Determine the (x, y) coordinate at the center of the cell enclosing the given text.  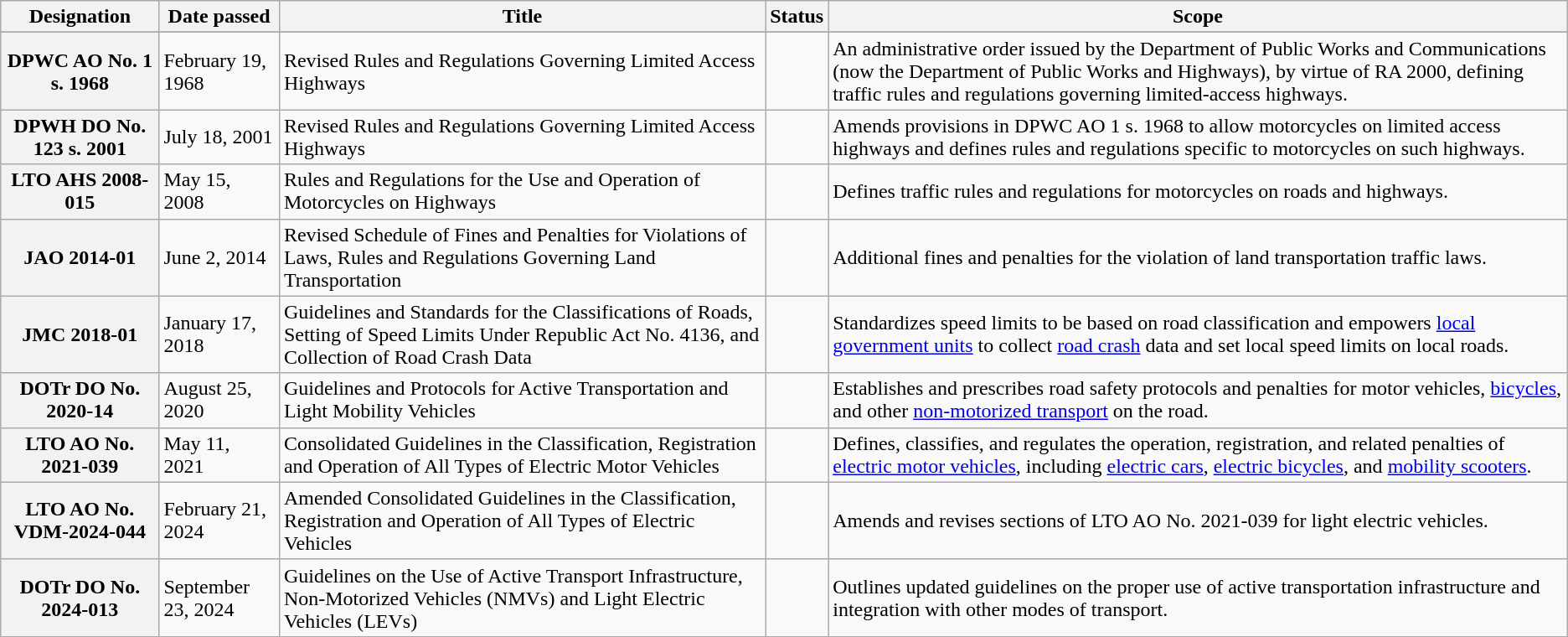
September 23, 2024 (219, 598)
Amends and revises sections of LTO AO No. 2021-039 for light electric vehicles. (1198, 520)
Defines traffic rules and regulations for motorcycles on roads and highways. (1198, 191)
Title (522, 17)
February 19, 1968 (219, 71)
DPWC AO No. 1 s. 1968 (80, 71)
JMC 2018-01 (80, 334)
June 2, 2014 (219, 257)
Rules and Regulations for the Use and Operation of Motorcycles on Highways (522, 191)
JAO 2014-01 (80, 257)
January 17, 2018 (219, 334)
Date passed (219, 17)
Outlines updated guidelines on the proper use of active transportation infrastructure and integration with other modes of transport. (1198, 598)
Consolidated Guidelines in the Classification, Registration and Operation of All Types of Electric Motor Vehicles (522, 454)
Additional fines and penalties for the violation of land transportation traffic laws. (1198, 257)
DOTr DO No. 2020-14 (80, 401)
July 18, 2001 (219, 137)
February 21, 2024 (219, 520)
Establishes and prescribes road safety protocols and penalties for motor vehicles, bicycles, and other non-motorized transport on the road. (1198, 401)
LTO AHS 2008-015 (80, 191)
LTO AO No. 2021-039 (80, 454)
Guidelines and Standards for the Classifications of Roads, Setting of Speed Limits Under Republic Act No. 4136, and Collection of Road Crash Data (522, 334)
Designation (80, 17)
Guidelines on the Use of Active Transport Infrastructure, Non-Motorized Vehicles (NMVs) and Light Electric Vehicles (LEVs) (522, 598)
Amended Consolidated Guidelines in the Classification, Registration and Operation of All Types of Electric Vehicles (522, 520)
DOTr DO No. 2024-013 (80, 598)
DPWH DO No. 123 s. 2001 (80, 137)
May 11, 2021 (219, 454)
Status (797, 17)
May 15, 2008 (219, 191)
Guidelines and Protocols for Active Transportation and Light Mobility Vehicles (522, 401)
August 25, 2020 (219, 401)
Revised Schedule of Fines and Penalties for Violations of Laws, Rules and Regulations Governing Land Transportation (522, 257)
LTO AO No. VDM-2024-044 (80, 520)
Scope (1198, 17)
